Determine the (X, Y) coordinate at the center of the cell enclosing the given text.  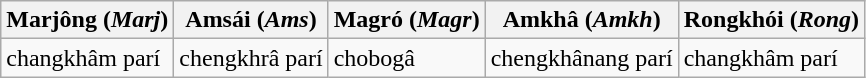
Amkhâ (Amkh) (582, 20)
chengkhrâ parí (251, 58)
Magró (Magr) (406, 20)
Amsái (Ams) (251, 20)
Marjông (Marj) (88, 20)
chengkhânang parí (582, 58)
chobogâ (406, 58)
Rongkhói (Rong) (771, 20)
